Detect which cell encompasses the target text, then output its (x, y) center coordinate. 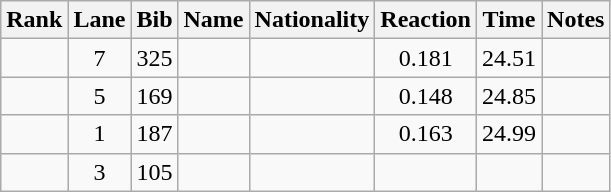
0.181 (426, 58)
7 (100, 58)
187 (154, 134)
0.148 (426, 96)
1 (100, 134)
Rank (34, 20)
24.51 (510, 58)
24.99 (510, 134)
3 (100, 172)
5 (100, 96)
24.85 (510, 96)
Name (214, 20)
Lane (100, 20)
Nationality (312, 20)
325 (154, 58)
Notes (576, 20)
0.163 (426, 134)
Bib (154, 20)
105 (154, 172)
Reaction (426, 20)
Time (510, 20)
169 (154, 96)
